For the text-containing cell, return its midpoint in [x, y] coordinate format. 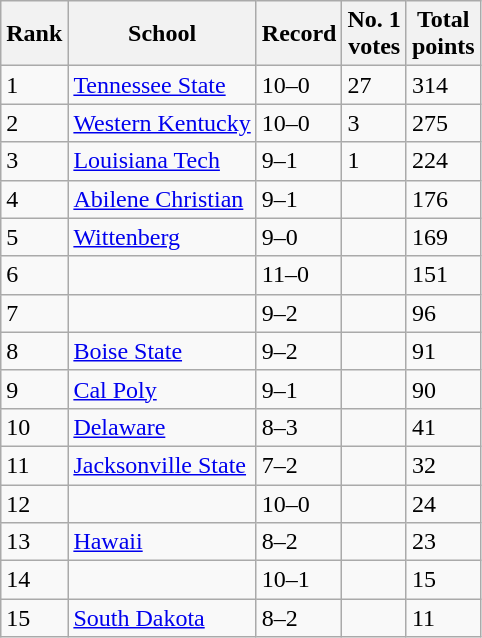
Abilene Christian [162, 199]
9–0 [299, 237]
14 [34, 580]
90 [443, 389]
13 [34, 542]
Hawaii [162, 542]
Boise State [162, 351]
10–1 [299, 580]
169 [443, 237]
24 [443, 503]
No. 1votes [374, 34]
Louisiana Tech [162, 161]
11–0 [299, 275]
314 [443, 85]
Western Kentucky [162, 123]
6 [34, 275]
4 [34, 199]
23 [443, 542]
32 [443, 465]
Rank [34, 34]
2 [34, 123]
7–2 [299, 465]
8 [34, 351]
275 [443, 123]
10 [34, 427]
Jacksonville State [162, 465]
Tennessee State [162, 85]
91 [443, 351]
27 [374, 85]
41 [443, 427]
7 [34, 313]
School [162, 34]
Wittenberg [162, 237]
Record [299, 34]
9 [34, 389]
South Dakota [162, 618]
12 [34, 503]
176 [443, 199]
151 [443, 275]
Delaware [162, 427]
Totalpoints [443, 34]
8–3 [299, 427]
96 [443, 313]
5 [34, 237]
Cal Poly [162, 389]
224 [443, 161]
